Determine the [x, y] coordinate at the center of the cell enclosing the given text.  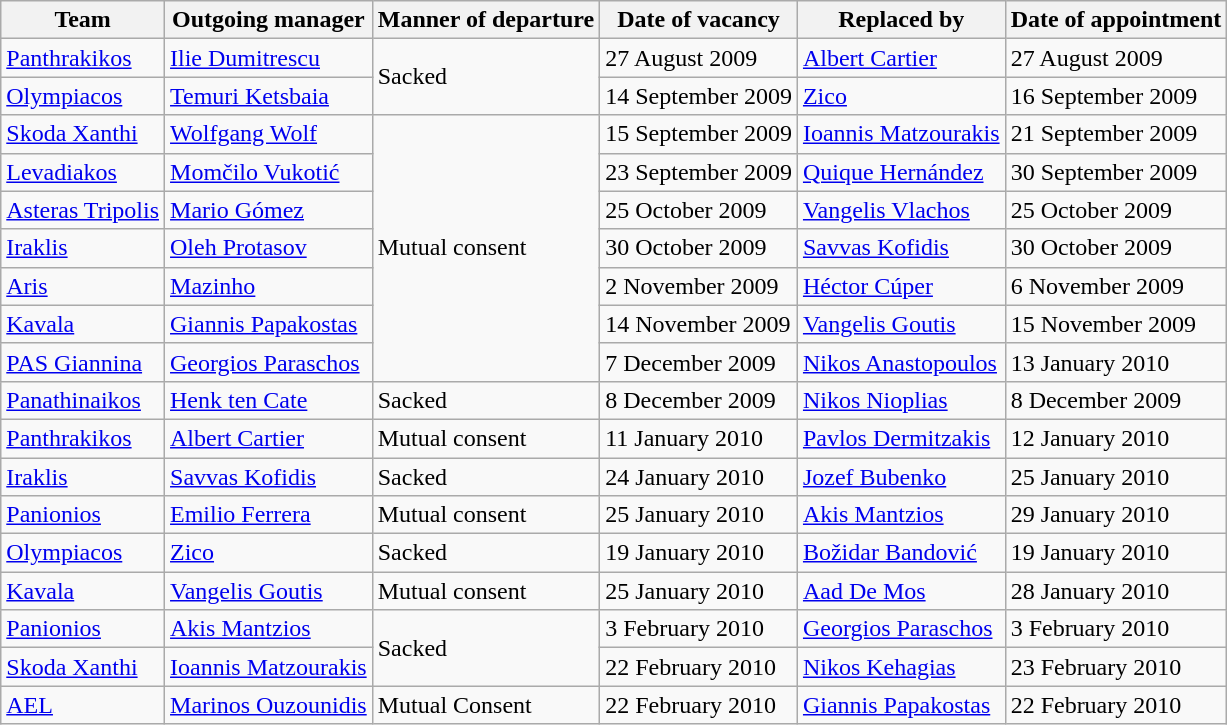
PAS Giannina [83, 362]
16 September 2009 [1116, 96]
Jozef Bubenko [901, 477]
23 September 2009 [699, 172]
11 January 2010 [699, 438]
Mutual Consent [486, 705]
Wolfgang Wolf [269, 134]
Oleh Protasov [269, 248]
AEL [83, 705]
Marinos Ouzounidis [269, 705]
Quique Hernández [901, 172]
Momčilo Vukotić [269, 172]
6 November 2009 [1116, 286]
30 September 2009 [1116, 172]
Nikos Kehagias [901, 667]
23 February 2010 [1116, 667]
13 January 2010 [1116, 362]
12 January 2010 [1116, 438]
Aris [83, 286]
Aad De Mos [901, 591]
Temuri Ketsbaia [269, 96]
Héctor Cúper [901, 286]
14 November 2009 [699, 324]
Outgoing manager [269, 20]
15 September 2009 [699, 134]
Nikos Nioplias [901, 400]
Date of vacancy [699, 20]
28 January 2010 [1116, 591]
Team [83, 20]
15 November 2009 [1116, 324]
24 January 2010 [699, 477]
Vangelis Vlachos [901, 210]
7 December 2009 [699, 362]
Manner of departure [486, 20]
Henk ten Cate [269, 400]
21 September 2009 [1116, 134]
Mario Gómez [269, 210]
Emilio Ferrera [269, 515]
Božidar Bandović [901, 553]
Replaced by [901, 20]
Date of appointment [1116, 20]
Panathinaikos [83, 400]
Pavlos Dermitzakis [901, 438]
Nikos Anastopoulos [901, 362]
14 September 2009 [699, 96]
Asteras Tripolis [83, 210]
2 November 2009 [699, 286]
Levadiakos [83, 172]
29 January 2010 [1116, 515]
Mazinho [269, 286]
Ilie Dumitrescu [269, 58]
